Output the (x, y) coordinate of the center of the cell containing the given text.  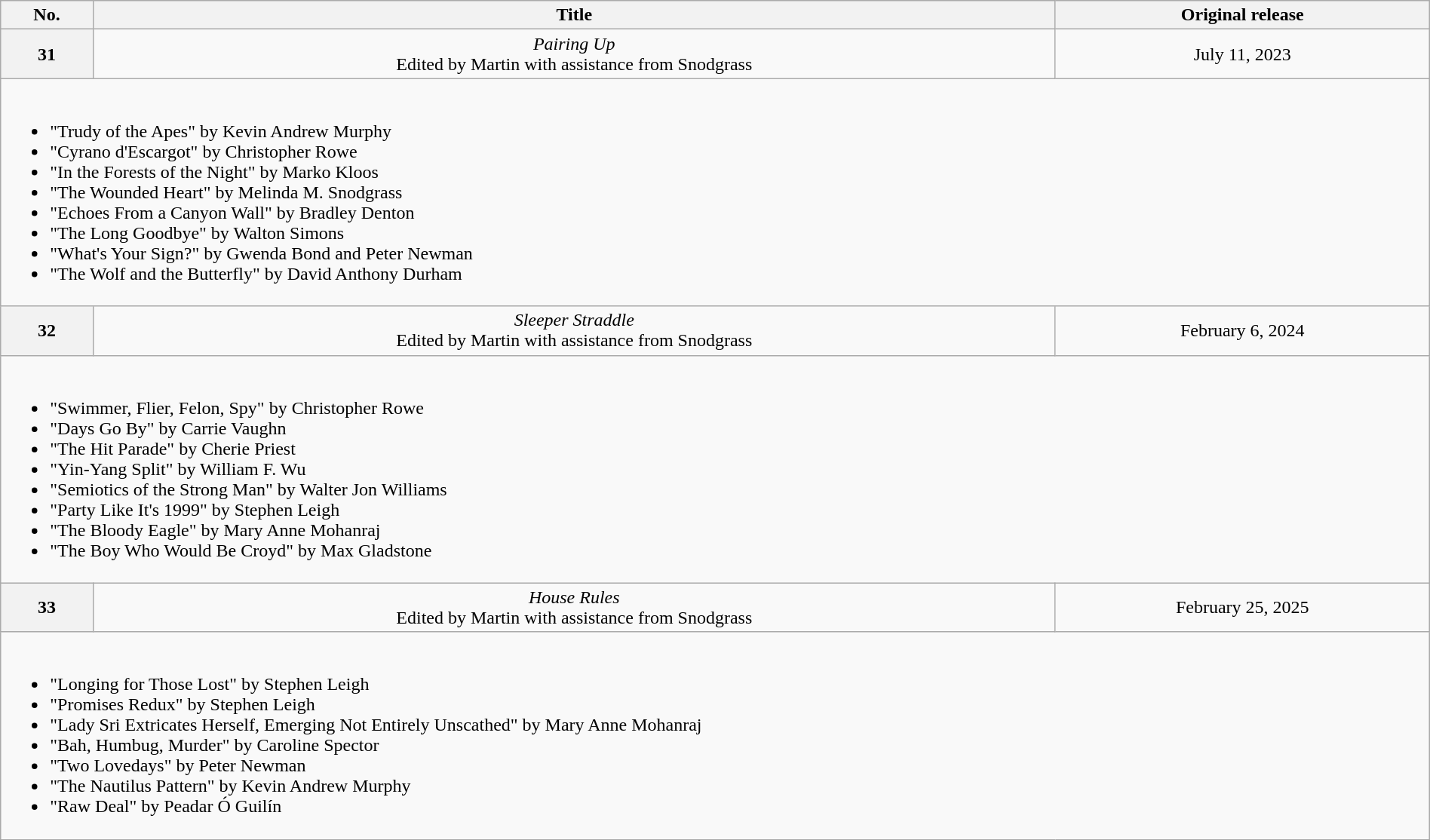
Original release (1242, 15)
July 11, 2023 (1242, 54)
House RulesEdited by Martin with assistance from Snodgrass (574, 608)
31 (47, 54)
February 6, 2024 (1242, 330)
Pairing UpEdited by Martin with assistance from Snodgrass (574, 54)
33 (47, 608)
No. (47, 15)
Title (574, 15)
Sleeper StraddleEdited by Martin with assistance from Snodgrass (574, 330)
32 (47, 330)
February 25, 2025 (1242, 608)
